Pinpoint the cell where the given text exists, returning its (x, y) midpoint coordinate. 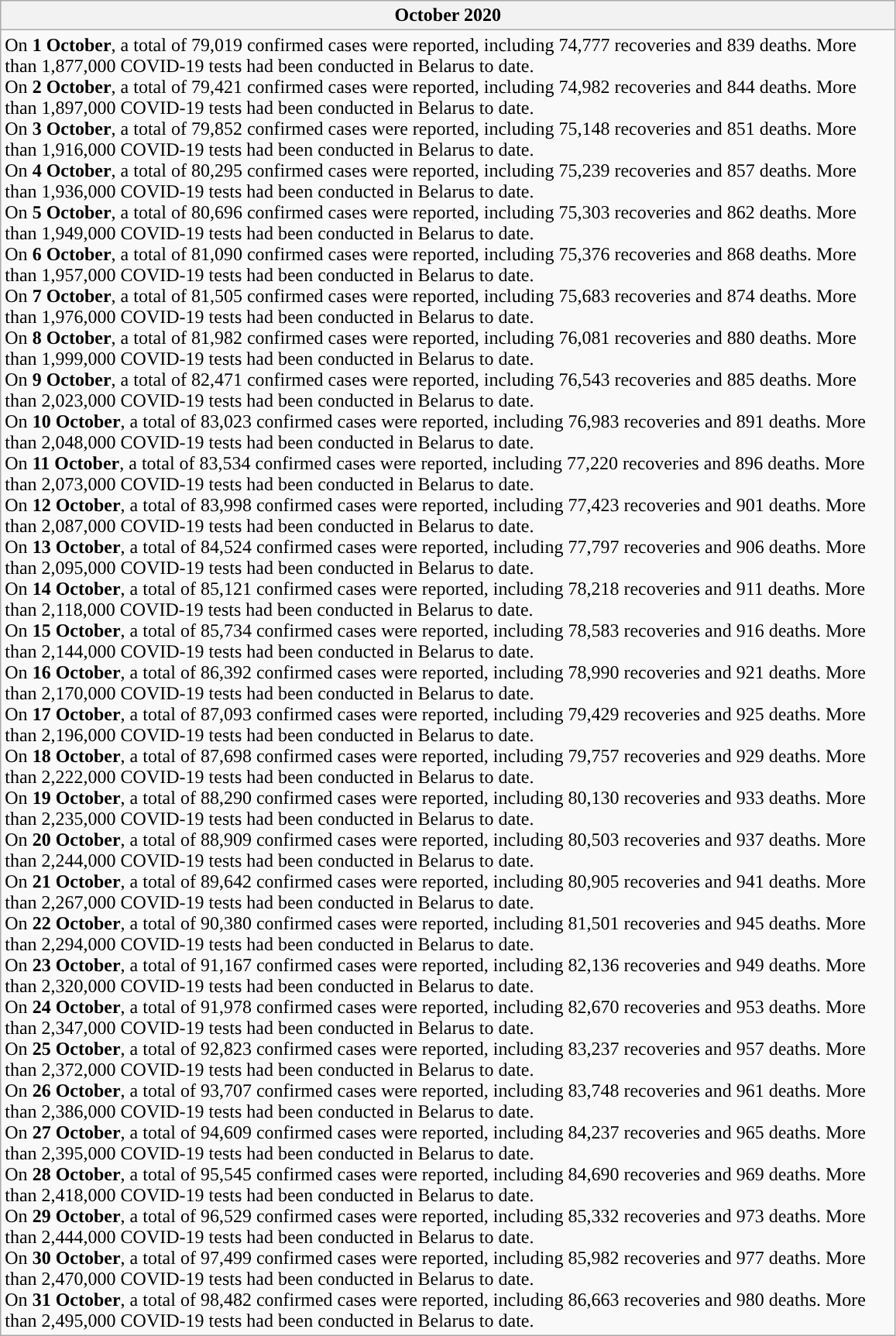
October 2020 (448, 15)
